Return [x, y] of the center of cell containing provided text 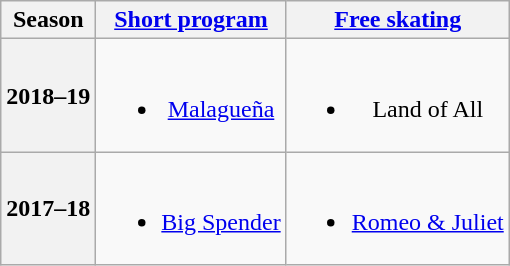
Romeo & Juliet [398, 208]
Free skating [398, 20]
Short program [191, 20]
Land of All [398, 96]
Big Spender [191, 208]
Malagueña [191, 96]
2017–18 [48, 208]
2018–19 [48, 96]
Season [48, 20]
